Detect which cell encompasses the target text, then output its [X, Y] center coordinate. 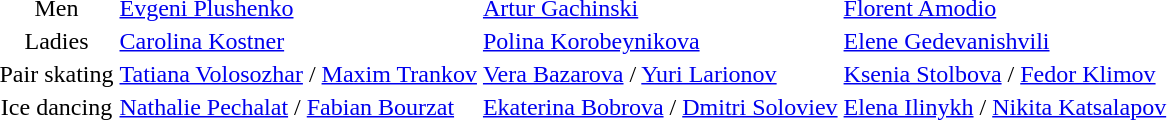
Carolina Kostner [298, 41]
Tatiana Volosozhar / Maxim Trankov [298, 74]
Polina Korobeynikova [660, 41]
Vera Bazarova / Yuri Larionov [660, 74]
